Return (x, y) of the center of cell containing provided text 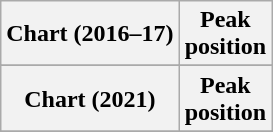
Chart (2021) (90, 98)
Chart (2016–17) (90, 34)
